Search for the cell housing the specified text and yield its [X, Y] center coordinate. 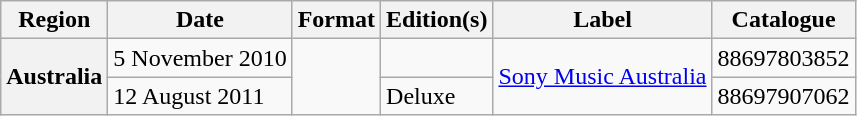
88697907062 [784, 96]
Label [602, 20]
Edition(s) [437, 20]
88697803852 [784, 58]
Deluxe [437, 96]
Catalogue [784, 20]
Australia [54, 77]
Region [54, 20]
Format [336, 20]
5 November 2010 [200, 58]
Sony Music Australia [602, 77]
12 August 2011 [200, 96]
Date [200, 20]
